From the cell containing the given text, extract its center point as [X, Y] coordinate. 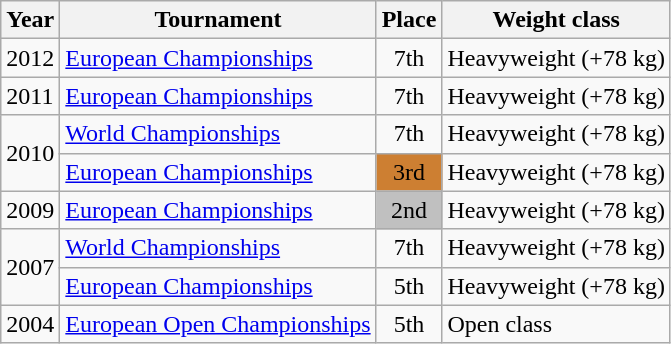
2009 [30, 210]
2004 [30, 324]
Tournament [218, 20]
2010 [30, 153]
2nd [409, 210]
2012 [30, 58]
3rd [409, 172]
Place [409, 20]
European Open Championships [218, 324]
Open class [556, 324]
Year [30, 20]
Weight class [556, 20]
2007 [30, 267]
2011 [30, 96]
